Output the (x, y) coordinate of the center of the cell containing the given text.  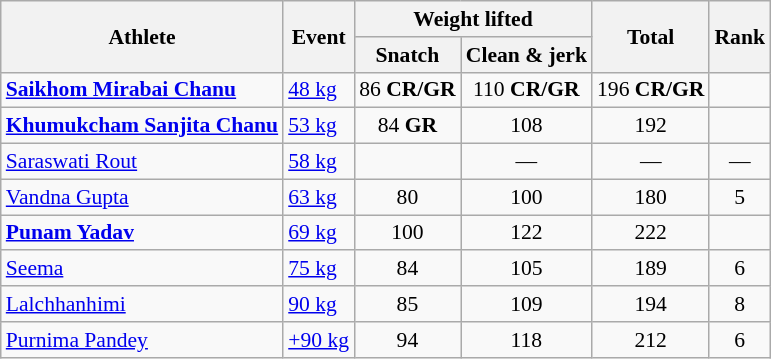
84 (408, 269)
5 (740, 197)
69 kg (318, 233)
Vandna Gupta (142, 197)
222 (650, 233)
189 (650, 269)
Weight lifted (473, 19)
196 CR/GR (650, 90)
180 (650, 197)
Khumukcham Sanjita Chanu (142, 126)
86 CR/GR (408, 90)
63 kg (318, 197)
85 (408, 304)
+90 kg (318, 340)
Event (318, 36)
48 kg (318, 90)
Saikhom Mirabai Chanu (142, 90)
Total (650, 36)
Rank (740, 36)
53 kg (318, 126)
Clean & jerk (526, 55)
84 GR (408, 126)
108 (526, 126)
Snatch (408, 55)
80 (408, 197)
212 (650, 340)
8 (740, 304)
58 kg (318, 162)
Lalchhanhimi (142, 304)
Athlete (142, 36)
90 kg (318, 304)
122 (526, 233)
Saraswati Rout (142, 162)
75 kg (318, 269)
Seema (142, 269)
Purnima Pandey (142, 340)
109 (526, 304)
105 (526, 269)
Punam Yadav (142, 233)
110 CR/GR (526, 90)
194 (650, 304)
192 (650, 126)
118 (526, 340)
94 (408, 340)
